Provide the (x, y) coordinate of the cell's center where the given text is located.  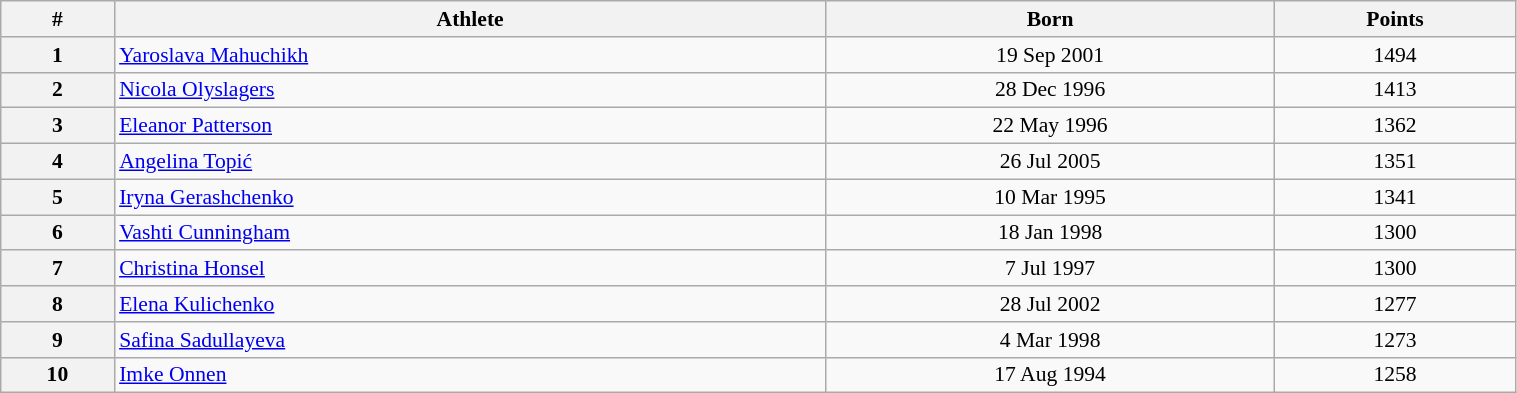
2 (58, 90)
Christina Honsel (470, 269)
3 (58, 126)
Vashti Cunningham (470, 233)
10 (58, 375)
1273 (1395, 340)
1 (58, 55)
1258 (1395, 375)
22 May 1996 (1050, 126)
1413 (1395, 90)
Elena Kulichenko (470, 304)
1494 (1395, 55)
1351 (1395, 162)
Imke Onnen (470, 375)
6 (58, 233)
Iryna Gerashchenko (470, 197)
Angelina Topić (470, 162)
Yaroslava Mahuchikh (470, 55)
8 (58, 304)
26 Jul 2005 (1050, 162)
17 Aug 1994 (1050, 375)
4 Mar 1998 (1050, 340)
9 (58, 340)
1341 (1395, 197)
Points (1395, 19)
Athlete (470, 19)
Nicola Olyslagers (470, 90)
# (58, 19)
28 Jul 2002 (1050, 304)
Safina Sadullayeva (470, 340)
1277 (1395, 304)
5 (58, 197)
7 Jul 1997 (1050, 269)
18 Jan 1998 (1050, 233)
1362 (1395, 126)
10 Mar 1995 (1050, 197)
Born (1050, 19)
7 (58, 269)
Eleanor Patterson (470, 126)
4 (58, 162)
19 Sep 2001 (1050, 55)
28 Dec 1996 (1050, 90)
